Extract the (x, y) coordinate from the center of the cell holding the provided text.  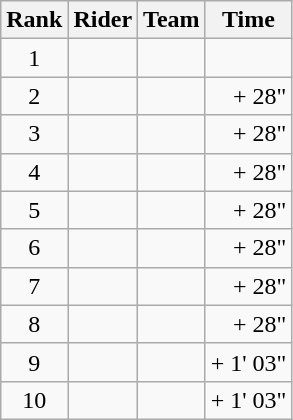
4 (34, 172)
9 (34, 362)
6 (34, 248)
3 (34, 134)
Rider (103, 20)
7 (34, 286)
Time (248, 20)
2 (34, 96)
10 (34, 400)
Team (172, 20)
8 (34, 324)
1 (34, 58)
5 (34, 210)
Rank (34, 20)
